Detect which cell encompasses the target text, then output its (x, y) center coordinate. 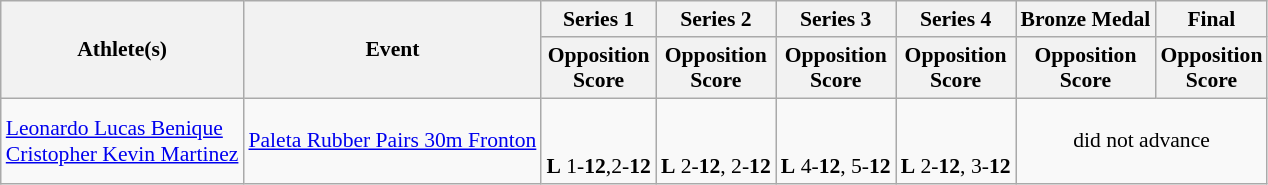
Series 1 (598, 19)
Paleta Rubber Pairs 30m Fronton (392, 142)
Series 2 (716, 19)
Series 4 (956, 19)
L 2-12, 2-12 (716, 142)
did not advance (1142, 142)
L 2-12, 3-12 (956, 142)
L 4-12, 5-12 (836, 142)
Athlete(s) (122, 50)
Leonardo Lucas BeniqueCristopher Kevin Martinez (122, 142)
Final (1211, 19)
L 1-12,2-12 (598, 142)
Bronze Medal (1086, 19)
Series 3 (836, 19)
Event (392, 50)
